Return [X, Y] of the center of cell containing provided text 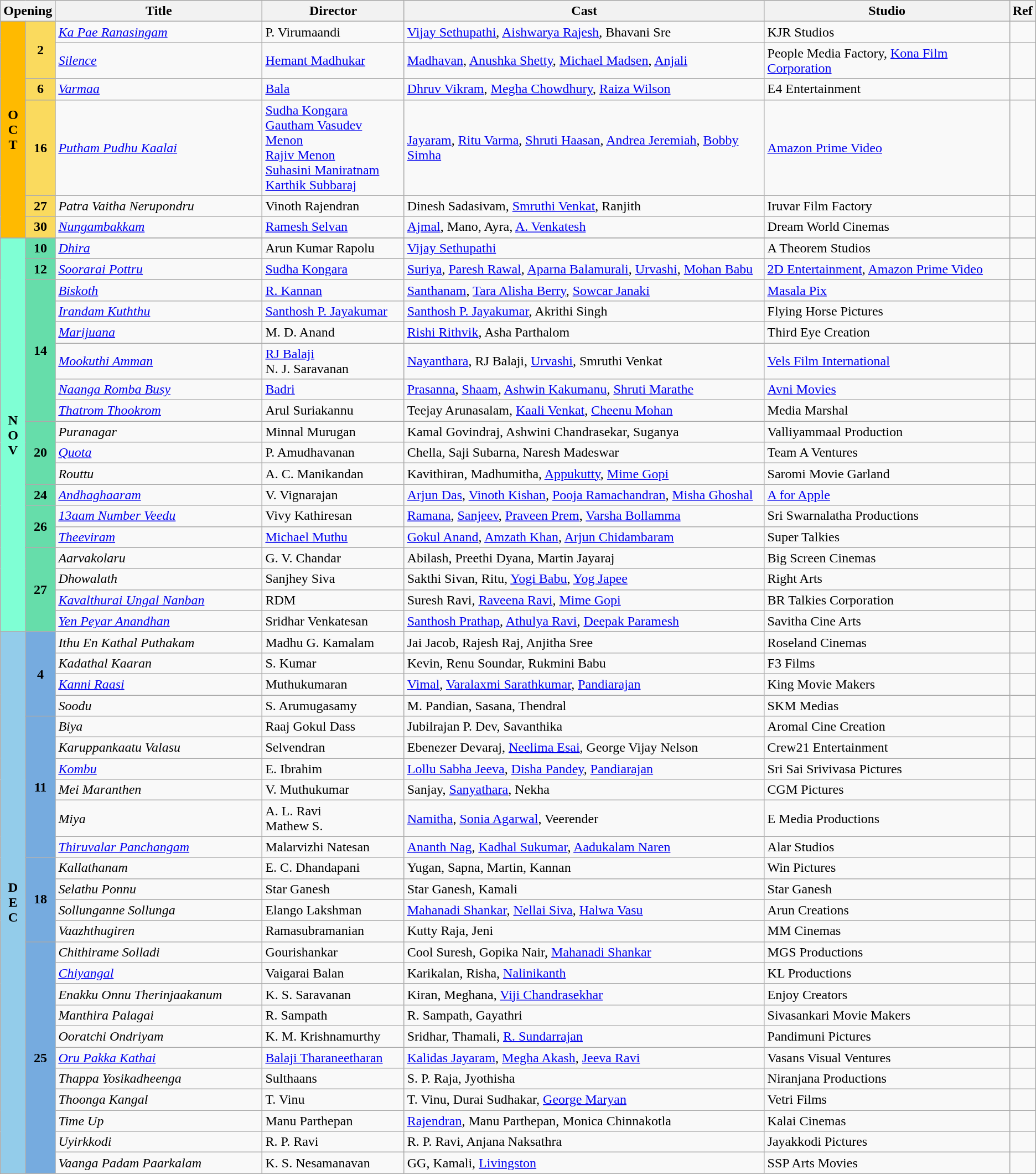
Balaji Tharaneetharan [333, 1058]
V. Muthukumar [333, 790]
T. Vinu [333, 1100]
Suresh Ravi, Raveena Ravi, Mime Gopi [584, 600]
Dinesh Sadasivam, Smruthi Venkat, Ranjith [584, 206]
Sivasankari Movie Makers [887, 1015]
Kiran, Meghana, Viji Chandrasekhar [584, 994]
Avni Movies [887, 390]
Ramesh Selvan [333, 227]
People Media Factory, Kona Film Corporation [887, 61]
King Movie Makers [887, 684]
Vasans Visual Ventures [887, 1058]
Studio [887, 11]
OCT [13, 130]
Nayanthara, RJ Balaji, Urvashi, Smruthi Venkat [584, 361]
CGM Pictures [887, 790]
Jayaram, Ritu Varma, Shruti Haasan, Andrea Jeremiah, Bobby Simha [584, 147]
Director [333, 11]
Abilash, Preethi Dyana, Martin Jayaraj [584, 558]
10 [40, 248]
Silence [159, 61]
Namitha, Sonia Agarwal, Veerender [584, 818]
E. C. Dhandapani [333, 868]
Arul Suriakannu [333, 411]
Time Up [159, 1121]
Big Screen Cinemas [887, 558]
Kombu [159, 769]
Santhosh Prathap, Athulya Ravi, Deepak Paramesh [584, 621]
Theeviram [159, 537]
Nungambakkam [159, 227]
20 [40, 453]
Kallathanam [159, 868]
M. Pandian, Sasana, Thendral [584, 706]
Saromi Movie Garland [887, 474]
Kevin, Renu Soundar, Rukmini Babu [584, 663]
30 [40, 227]
11 [40, 787]
M. D. Anand [333, 332]
Alar Studios [887, 847]
Karuppankaatu Valasu [159, 748]
Dhowalath [159, 579]
Badri [333, 390]
Sudha KongaraGautham Vasudev MenonRajiv MenonSuhasini ManiratnamKarthik Subbaraj [333, 147]
Savitha Cine Arts [887, 621]
R. Sampath [333, 1015]
Ref [1023, 11]
Marijuana [159, 332]
Sanjay, Sanyathara, Nekha [584, 790]
Vimal, Varalaxmi Sarathkumar, Pandiarajan [584, 684]
Third Eye Creation [887, 332]
Arun Kumar Rapolu [333, 248]
14 [40, 350]
Chella, Saji Subarna, Naresh Madeswar [584, 453]
Arun Creations [887, 910]
Sollunganne Sollunga [159, 910]
Masala Pix [887, 290]
Vivy Kathiresan [333, 516]
BR Talkies Corporation [887, 600]
Ka Pae Ranasingam [159, 32]
A Theorem Studios [887, 248]
Iruvar Film Factory [887, 206]
Selvendran [333, 748]
Vaazhthugiren [159, 931]
Chithirame Solladi [159, 952]
Santhosh P. Jayakumar, Akrithi Singh [584, 311]
Thatrom Thookrom [159, 411]
S. Kumar [333, 663]
KL Productions [887, 973]
Jayakkodi Pictures [887, 1142]
24 [40, 495]
Amazon Prime Video [887, 147]
MM Cinemas [887, 931]
Lollu Sabha Jeeva, Disha Pandey, Pandiarajan [584, 769]
Kanni Raasi [159, 684]
13aam Number Veedu [159, 516]
Elango Lakshman [333, 910]
Dhira [159, 248]
K. S. Nesamanavan [333, 1163]
Soorarai Pottru [159, 269]
Teejay Arunasalam, Kaali Venkat, Cheenu Mohan [584, 411]
Patra Vaitha Nerupondru [159, 206]
Right Arts [887, 579]
Routtu [159, 474]
Manu Parthepan [333, 1121]
Win Pictures [887, 868]
Ithu En Kathal Puthakam [159, 642]
12 [40, 269]
Enakku Onnu Therinjaakanum [159, 994]
RJ BalajiN. J. Saravanan [333, 361]
GG, Kamali, Livingston [584, 1163]
Sridhar Venkatesan [333, 621]
Oru Pakka Kathai [159, 1058]
Kavalthurai Ungal Nanban [159, 600]
18 [40, 899]
Puranagar [159, 432]
Ooratchi Ondriyam [159, 1036]
Gourishankar [333, 952]
Super Talkies [887, 537]
Vetri Films [887, 1100]
Uyirkkodi [159, 1142]
Biya [159, 727]
Vinoth Rajendran [333, 206]
Mei Maranthen [159, 790]
Thiruvalar Panchangam [159, 847]
Chiyangal [159, 973]
Ramana, Sanjeev, Praveen Prem, Varsha Bollamma [584, 516]
Dream World Cinemas [887, 227]
Kutty Raja, Jeni [584, 931]
Vijay Sethupathi, Aishwarya Rajesh, Bhavani Sre [584, 32]
Muthukumaran [333, 684]
E4 Entertainment [887, 89]
Quota [159, 453]
P. Amudhavanan [333, 453]
NOV [13, 435]
Aromal Cine Creation [887, 727]
Roseland Cinemas [887, 642]
Pandimuni Pictures [887, 1036]
Bala [333, 89]
26 [40, 526]
Manthira Palagai [159, 1015]
Kamal Govindraj, Ashwini Chandrasekar, Suganya [584, 432]
Star Ganesh, Kamali [584, 889]
Ananth Nag, Kadhal Sukumar, Aadukalam Naren [584, 847]
Valliyammaal Production [887, 432]
Team A Ventures [887, 453]
Ebenezer Devaraj, Neelima Esai, George Vijay Nelson [584, 748]
6 [40, 89]
Jubilrajan P. Dev, Savanthika [584, 727]
Kavithiran, Madhumitha, Appukutty, Mime Gopi [584, 474]
Cool Suresh, Gopika Nair, Mahanadi Shankar [584, 952]
Madhavan, Anushka Shetty, Michael Madsen, Anjali [584, 61]
Opening [28, 11]
Title [159, 11]
Miya [159, 818]
E Media Productions [887, 818]
SKM Medias [887, 706]
R. P. Ravi, Anjana Naksathra [584, 1142]
S. Arumugasamy [333, 706]
Santhosh P. Jayakumar [333, 311]
S. P. Raja, Jyothisha [584, 1079]
Gokul Anand, Amzath Khan, Arjun Chidambaram [584, 537]
Sanjhey Siva [333, 579]
Karikalan, Risha, Nalinikanth [584, 973]
R. Sampath, Gayathri [584, 1015]
P. Virumaandi [333, 32]
Sulthaans [333, 1079]
Naanga Romba Busy [159, 390]
K. S. Saravanan [333, 994]
A for Apple [887, 495]
Kadathal Kaaran [159, 663]
E. Ibrahim [333, 769]
Hemant Madhukar [333, 61]
F3 Films [887, 663]
Michael Muthu [333, 537]
Varmaa [159, 89]
Aarvakolaru [159, 558]
KJR Studios [887, 32]
Enjoy Creators [887, 994]
Media Marshal [887, 411]
Andhaghaaram [159, 495]
Yen Peyar Anandhan [159, 621]
T. Vinu, Durai Sudhakar, George Maryan [584, 1100]
Ajmal, Mano, Ayra, A. Venkatesh [584, 227]
Mookuthi Amman [159, 361]
Sudha Kongara [333, 269]
Putham Pudhu Kaalai [159, 147]
Sakthi Sivan, Ritu, Yogi Babu, Yog Japee [584, 579]
Madhu G. Kamalam [333, 642]
4 [40, 674]
Niranjana Productions [887, 1079]
Sri Swarnalatha Productions [887, 516]
Yugan, Sapna, Martin, Kannan [584, 868]
Rajendran, Manu Parthepan, Monica Chinnakotla [584, 1121]
Vaanga Padam Paarkalam [159, 1163]
Ramasubramanian [333, 931]
RDM [333, 600]
Vijay Sethupathi [584, 248]
Thappa Yosikadheenga [159, 1079]
2 [40, 50]
Sridhar, Thamali, R. Sundarrajan [584, 1036]
G. V. Chandar [333, 558]
16 [40, 147]
Rishi Rithvik, Asha Parthalom [584, 332]
Sri Sai Srivivasa Pictures [887, 769]
Biskoth [159, 290]
Jai Jacob, Rajesh Raj, Anjitha Sree [584, 642]
DEC [13, 902]
Irandam Kuththu [159, 311]
MGS Productions [887, 952]
A. L. RaviMathew S. [333, 818]
Malarvizhi Natesan [333, 847]
Arjun Das, Vinoth Kishan, Pooja Ramachandran, Misha Ghoshal [584, 495]
Dhruv Vikram, Megha Chowdhury, Raiza Wilson [584, 89]
Minnal Murugan [333, 432]
Soodu [159, 706]
A. C. Manikandan [333, 474]
Cast [584, 11]
Mahanadi Shankar, Nellai Siva, Halwa Vasu [584, 910]
SSP Arts Movies [887, 1163]
Selathu Ponnu [159, 889]
R. Kannan [333, 290]
Kalai Cinemas [887, 1121]
K. M. Krishnamurthy [333, 1036]
Suriya, Paresh Rawal, Aparna Balamurali, Urvashi, Mohan Babu [584, 269]
25 [40, 1057]
Prasanna, Shaam, Ashwin Kakumanu, Shruti Marathe [584, 390]
Kalidas Jayaram, Megha Akash, Jeeva Ravi [584, 1058]
Vels Film International [887, 361]
Santhanam, Tara Alisha Berry, Sowcar Janaki [584, 290]
Raaj Gokul Dass [333, 727]
V. Vignarajan [333, 495]
Flying Horse Pictures [887, 311]
R. P. Ravi [333, 1142]
Vaigarai Balan [333, 973]
Thoonga Kangal [159, 1100]
Crew21 Entertainment [887, 748]
2D Entertainment, Amazon Prime Video [887, 269]
